Pinpoint the cell where the given text exists, returning its (x, y) midpoint coordinate. 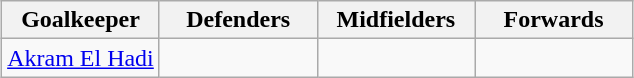
Goalkeeper (81, 20)
Defenders (238, 20)
Midfielders (396, 20)
Forwards (554, 20)
Akram El Hadi (81, 58)
